Locate the cell with the specified text and output its (X, Y) center coordinate. 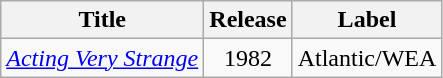
1982 (248, 58)
Label (367, 20)
Release (248, 20)
Atlantic/WEA (367, 58)
Title (102, 20)
Acting Very Strange (102, 58)
